Capture the cell that displays the provided text and extract its [x, y] central coordinate. 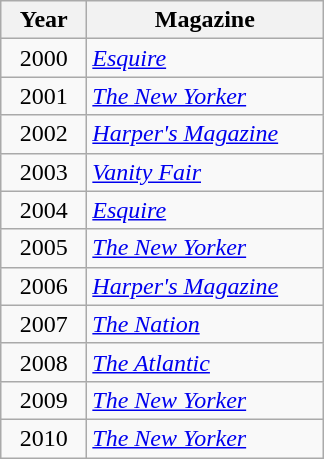
2002 [44, 134]
2009 [44, 400]
2000 [44, 58]
2010 [44, 438]
Magazine [205, 20]
2006 [44, 286]
2003 [44, 172]
Vanity Fair [205, 172]
2008 [44, 362]
The Nation [205, 324]
2001 [44, 96]
The Atlantic [205, 362]
Year [44, 20]
2004 [44, 210]
2005 [44, 248]
2007 [44, 324]
